Detect which cell encompasses the target text, then output its (x, y) center coordinate. 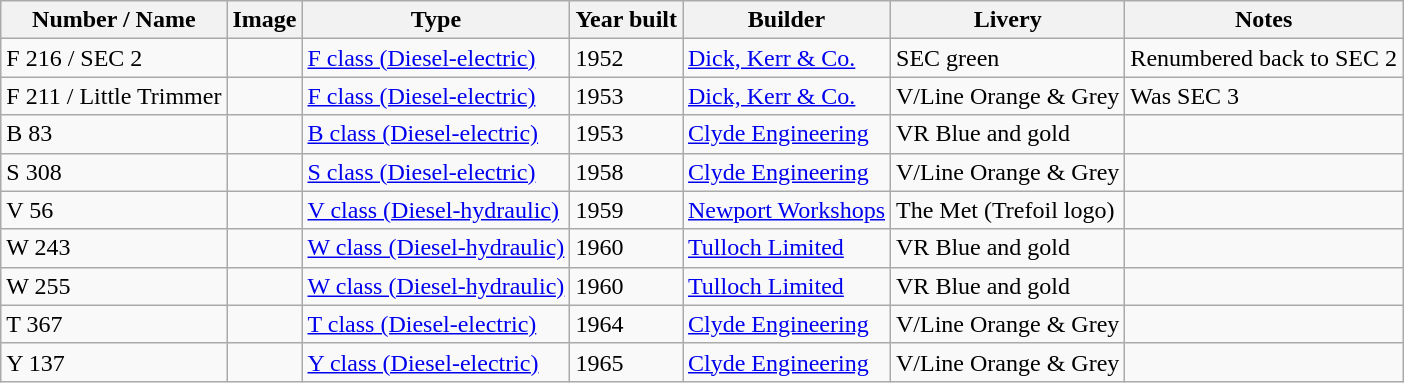
Renumbered back to SEC 2 (1264, 58)
F 211 / Little Trimmer (114, 96)
1959 (626, 210)
1958 (626, 172)
S class (Diesel-electric) (436, 172)
1952 (626, 58)
T class (Diesel-electric) (436, 324)
Year built (626, 20)
SEC green (1008, 58)
Number / Name (114, 20)
1965 (626, 362)
W 255 (114, 286)
B class (Diesel-electric) (436, 134)
Image (264, 20)
Livery (1008, 20)
V class (Diesel-hydraulic) (436, 210)
F 216 / SEC 2 (114, 58)
Y 137 (114, 362)
T 367 (114, 324)
Newport Workshops (786, 210)
Type (436, 20)
Builder (786, 20)
Was SEC 3 (1264, 96)
B 83 (114, 134)
V 56 (114, 210)
W 243 (114, 248)
Notes (1264, 20)
Y class (Diesel-electric) (436, 362)
The Met (Trefoil logo) (1008, 210)
S 308 (114, 172)
1964 (626, 324)
